From the cell containing the given text, extract its center point as [X, Y] coordinate. 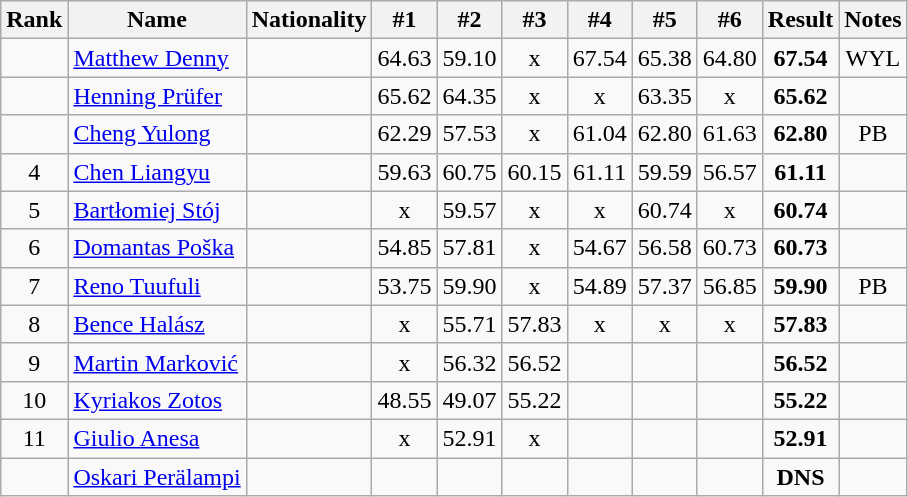
4 [34, 172]
6 [34, 248]
61.63 [730, 134]
53.75 [404, 286]
8 [34, 324]
10 [34, 400]
Henning Prüfer [157, 96]
Oskari Perälampi [157, 477]
11 [34, 438]
Kyriakos Zotos [157, 400]
59.59 [664, 172]
Rank [34, 20]
Giulio Anesa [157, 438]
65.38 [664, 58]
57.53 [470, 134]
9 [34, 362]
DNS [800, 477]
Matthew Denny [157, 58]
#2 [470, 20]
64.35 [470, 96]
56.32 [470, 362]
55.71 [470, 324]
#1 [404, 20]
Bartłomiej Stój [157, 210]
#4 [600, 20]
59.10 [470, 58]
59.57 [470, 210]
Name [157, 20]
48.55 [404, 400]
#3 [534, 20]
62.29 [404, 134]
56.85 [730, 286]
Chen Liangyu [157, 172]
56.58 [664, 248]
7 [34, 286]
WYL [873, 58]
Cheng Yulong [157, 134]
Reno Tuufuli [157, 286]
#6 [730, 20]
Result [800, 20]
59.63 [404, 172]
Bence Halász [157, 324]
54.67 [600, 248]
61.04 [600, 134]
64.63 [404, 58]
54.89 [600, 286]
5 [34, 210]
64.80 [730, 58]
54.85 [404, 248]
60.75 [470, 172]
#5 [664, 20]
Martin Marković [157, 362]
49.07 [470, 400]
57.37 [664, 286]
Notes [873, 20]
60.15 [534, 172]
Domantas Poška [157, 248]
57.81 [470, 248]
56.57 [730, 172]
Nationality [309, 20]
63.35 [664, 96]
